Capture the cell that displays the provided text and extract its [x, y] central coordinate. 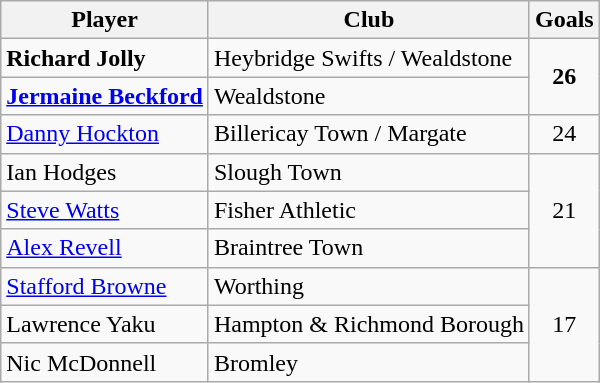
24 [564, 134]
Richard Jolly [105, 58]
26 [564, 77]
Billericay Town / Margate [368, 134]
Stafford Browne [105, 286]
17 [564, 324]
Worthing [368, 286]
Fisher Athletic [368, 210]
Nic McDonnell [105, 362]
Club [368, 20]
Danny Hockton [105, 134]
Heybridge Swifts / Wealdstone [368, 58]
Player [105, 20]
Braintree Town [368, 248]
21 [564, 210]
Bromley [368, 362]
Ian Hodges [105, 172]
Alex Revell [105, 248]
Jermaine Beckford [105, 96]
Slough Town [368, 172]
Hampton & Richmond Borough [368, 324]
Steve Watts [105, 210]
Goals [564, 20]
Lawrence Yaku [105, 324]
Wealdstone [368, 96]
